Locate the cell with the specified text and output its [x, y] center coordinate. 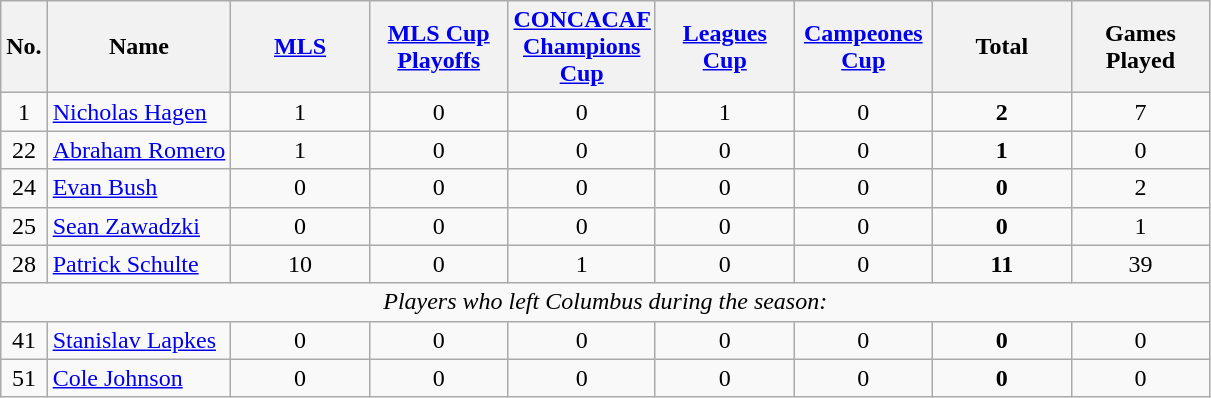
Nicholas Hagen [139, 112]
Games Played [1140, 47]
Patrick Schulte [139, 264]
25 [24, 226]
Name [139, 47]
No. [24, 47]
Cole Johnson [139, 378]
41 [24, 340]
28 [24, 264]
MLS [300, 47]
10 [300, 264]
Total [1002, 47]
39 [1140, 264]
Campeones Cup [864, 47]
Players who left Columbus during the season: [606, 302]
11 [1002, 264]
Abraham Romero [139, 150]
CONCACAF Champions Cup [582, 47]
Stanislav Lapkes [139, 340]
22 [24, 150]
Evan Bush [139, 188]
24 [24, 188]
7 [1140, 112]
51 [24, 378]
MLS Cup Playoffs [438, 47]
Sean Zawadzki [139, 226]
Leagues Cup [724, 47]
